Pinpoint the cell where the given text exists, returning its (x, y) midpoint coordinate. 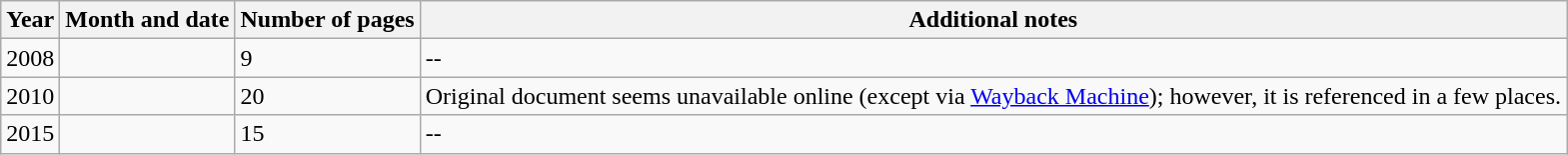
9 (328, 58)
2010 (30, 96)
2015 (30, 134)
15 (328, 134)
2008 (30, 58)
Month and date (148, 20)
Number of pages (328, 20)
Original document seems unavailable online (except via Wayback Machine); however, it is referenced in a few places. (993, 96)
Additional notes (993, 20)
20 (328, 96)
Year (30, 20)
